For the text-containing cell, return its midpoint in (x, y) coordinate format. 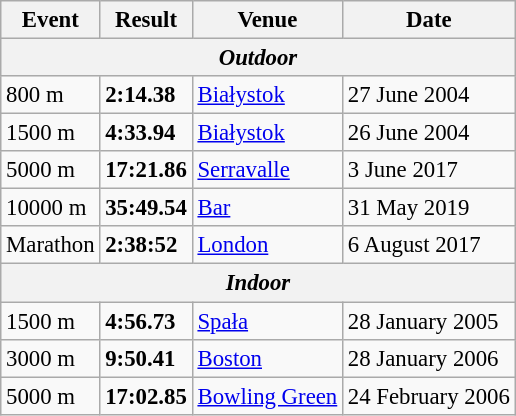
Indoor (258, 283)
Venue (267, 20)
Date (430, 20)
9:50.41 (146, 358)
10000 m (50, 208)
6 August 2017 (430, 245)
28 January 2006 (430, 358)
Outdoor (258, 58)
Marathon (50, 245)
24 February 2006 (430, 396)
26 June 2004 (430, 133)
Serravalle (267, 170)
4:33.94 (146, 133)
Spała (267, 321)
Bar (267, 208)
4:56.73 (146, 321)
27 June 2004 (430, 95)
3 June 2017 (430, 170)
28 January 2005 (430, 321)
Result (146, 20)
Boston (267, 358)
31 May 2019 (430, 208)
17:21.86 (146, 170)
35:49.54 (146, 208)
2:14.38 (146, 95)
London (267, 245)
2:38:52 (146, 245)
17:02.85 (146, 396)
800 m (50, 95)
Event (50, 20)
3000 m (50, 358)
Bowling Green (267, 396)
